From the cell containing the given text, extract its center point as [X, Y] coordinate. 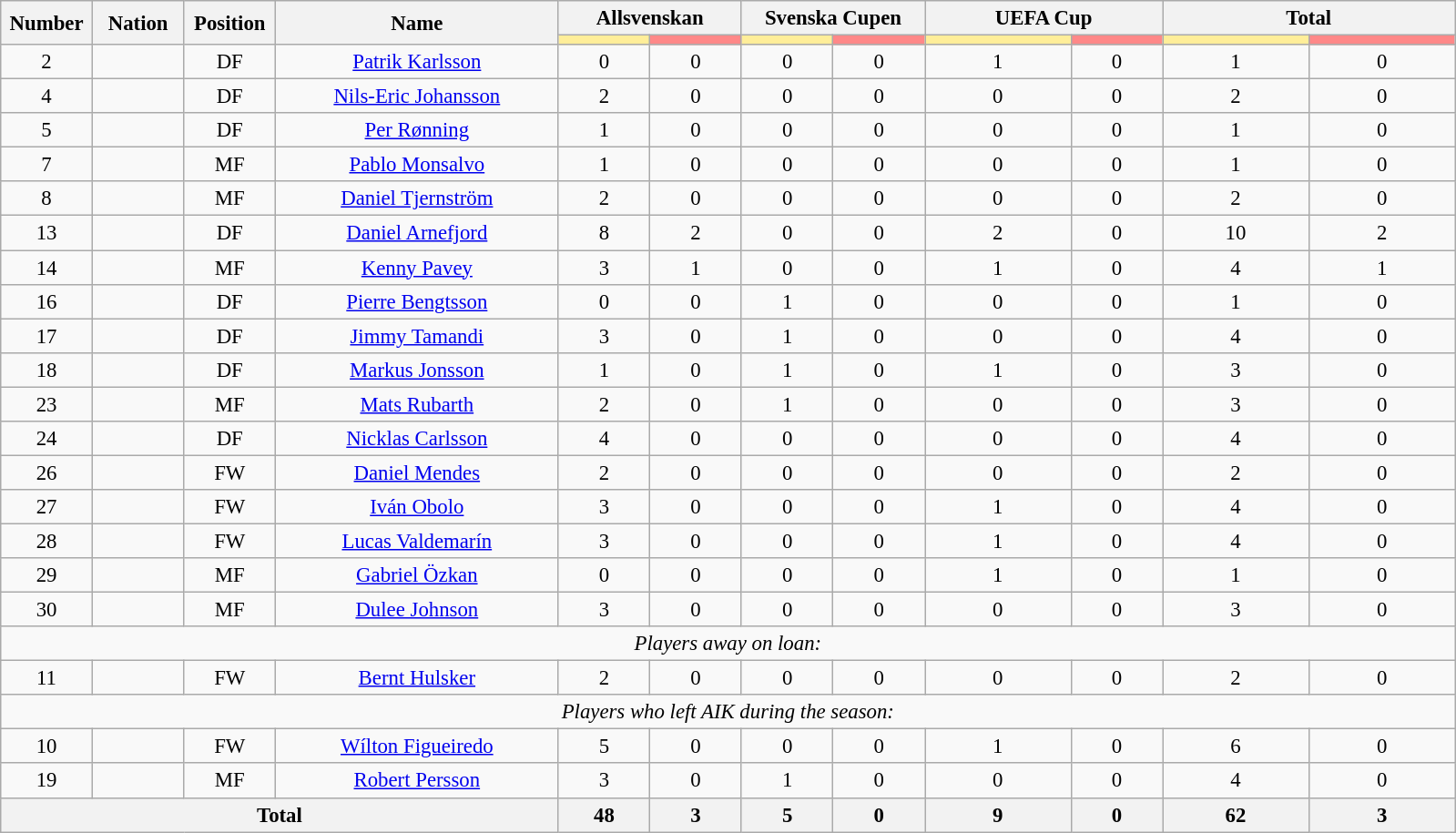
26 [47, 472]
Pablo Monsalvo [417, 165]
14 [47, 268]
11 [47, 678]
29 [47, 575]
Patrik Karlsson [417, 62]
Iván Obolo [417, 507]
48 [605, 815]
Name [417, 23]
16 [47, 301]
23 [47, 404]
Lucas Valdemarín [417, 541]
Daniel Mendes [417, 472]
Pierre Bengtsson [417, 301]
24 [47, 439]
Bernt Hulsker [417, 678]
Number [47, 23]
19 [47, 781]
Players away on loan: [728, 644]
Nicklas Carlsson [417, 439]
Mats Rubarth [417, 404]
Dulee Johnson [417, 610]
13 [47, 233]
Robert Persson [417, 781]
UEFA Cup [1044, 18]
9 [998, 815]
Nation [138, 23]
Wílton Figueiredo [417, 747]
27 [47, 507]
28 [47, 541]
Daniel Arnefjord [417, 233]
Daniel Tjernström [417, 199]
6 [1237, 747]
Jimmy Tamandi [417, 336]
Nils-Eric Johansson [417, 97]
30 [47, 610]
62 [1237, 815]
Players who left AIK during the season: [728, 712]
17 [47, 336]
7 [47, 165]
Per Rønning [417, 130]
Gabriel Özkan [417, 575]
Allsvenskan [650, 18]
Svenska Cupen [832, 18]
Markus Jonsson [417, 370]
Kenny Pavey [417, 268]
18 [47, 370]
Position [229, 23]
